Identify which cell holds the provided text, then report its [X, Y] central coordinate. 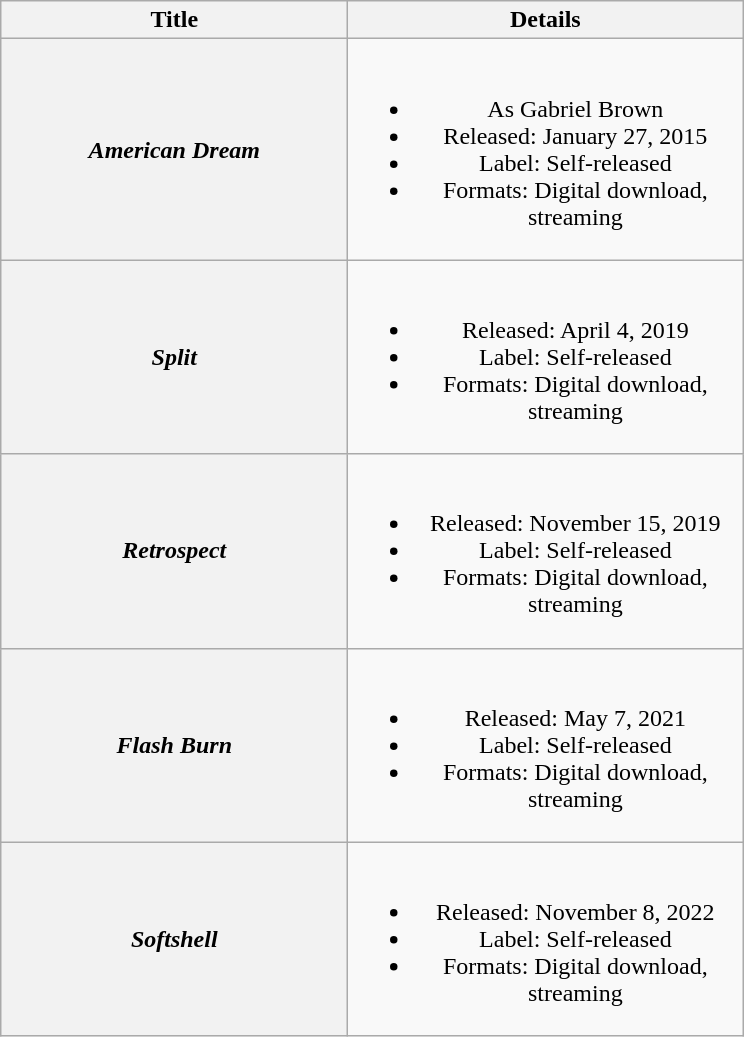
Details [546, 20]
Split [174, 357]
Flash Burn [174, 745]
Released: May 7, 2021Label: Self-releasedFormats: Digital download, streaming [546, 745]
Softshell [174, 939]
American Dream [174, 150]
Title [174, 20]
Released: November 15, 2019Label: Self-releasedFormats: Digital download, streaming [546, 551]
Released: April 4, 2019Label: Self-releasedFormats: Digital download, streaming [546, 357]
Released: November 8, 2022Label: Self-releasedFormats: Digital download, streaming [546, 939]
As Gabriel BrownReleased: January 27, 2015Label: Self-releasedFormats: Digital download, streaming [546, 150]
Retrospect [174, 551]
